Extract the [x, y] coordinate from the center of the cell holding the provided text.  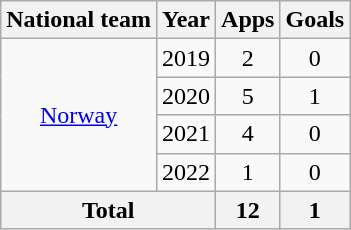
Norway [79, 115]
Apps [248, 20]
Total [108, 210]
2 [248, 58]
2020 [186, 96]
2022 [186, 172]
2021 [186, 134]
Year [186, 20]
National team [79, 20]
Goals [315, 20]
4 [248, 134]
12 [248, 210]
5 [248, 96]
2019 [186, 58]
